For the text-containing cell, return its midpoint in (x, y) coordinate format. 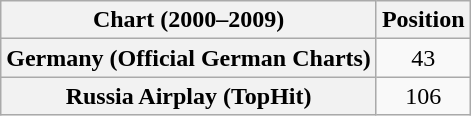
Germany (Official German Charts) (189, 58)
106 (423, 96)
43 (423, 58)
Position (423, 20)
Chart (2000–2009) (189, 20)
Russia Airplay (TopHit) (189, 96)
